Provide the (x, y) coordinate of the cell's center where the given text is located.  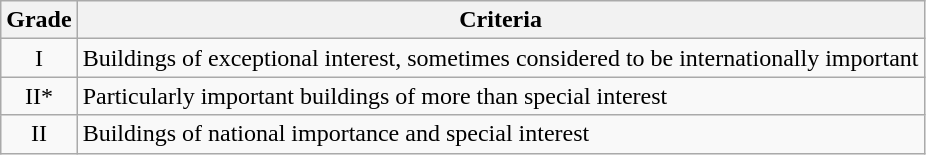
Buildings of national importance and special interest (500, 134)
I (39, 58)
Grade (39, 20)
II* (39, 96)
Criteria (500, 20)
II (39, 134)
Particularly important buildings of more than special interest (500, 96)
Buildings of exceptional interest, sometimes considered to be internationally important (500, 58)
